Pinpoint the cell where the given text exists, returning its (X, Y) midpoint coordinate. 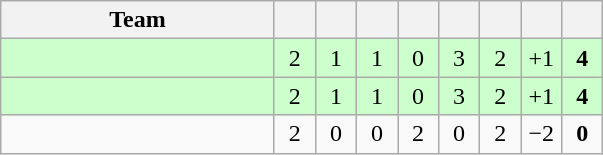
Team (138, 20)
−2 (542, 134)
